Capture the cell that displays the provided text and extract its (x, y) central coordinate. 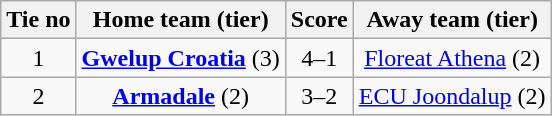
3–2 (319, 96)
Floreat Athena (2) (452, 58)
1 (38, 58)
ECU Joondalup (2) (452, 96)
Home team (tier) (180, 20)
Tie no (38, 20)
4–1 (319, 58)
Gwelup Croatia (3) (180, 58)
Score (319, 20)
Armadale (2) (180, 96)
Away team (tier) (452, 20)
2 (38, 96)
